For the text-containing cell, return its midpoint in [X, Y] coordinate format. 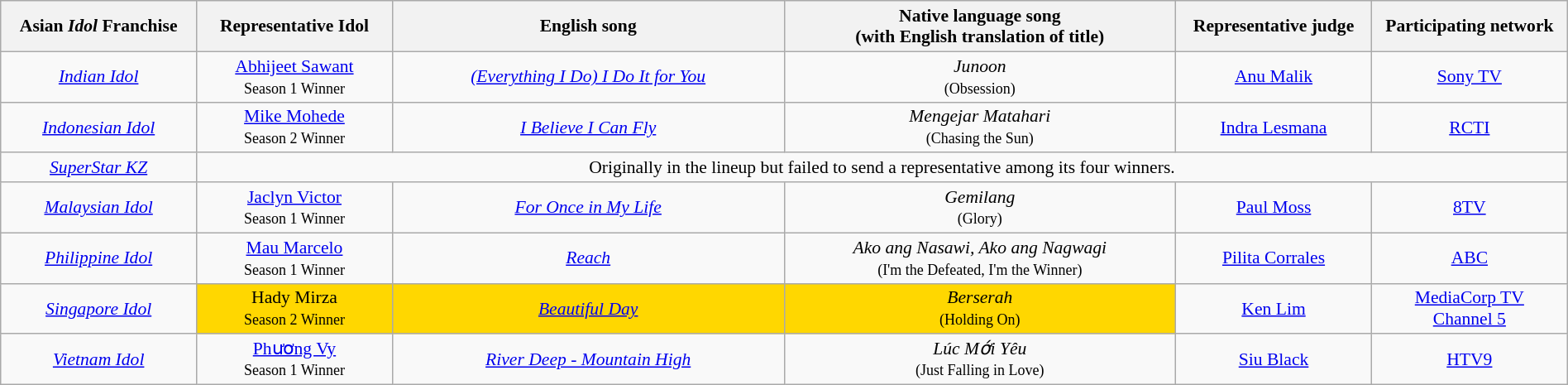
Representative Idol [294, 26]
SuperStar KZ [99, 168]
Beautiful Day [588, 308]
HTV9 [1469, 359]
ABC [1469, 258]
Anu Malik [1274, 76]
Ako ang Nasawi, Ako ang Nagwagi(I'm the Defeated, I'm the Winner) [980, 258]
Vietnam Idol [99, 359]
Phương VySeason 1 Winner [294, 359]
Gemilang(Glory) [980, 207]
Singapore Idol [99, 308]
Paul Moss [1274, 207]
Siu Black [1274, 359]
Junoon(Obsession) [980, 76]
English song [588, 26]
Mau MarceloSeason 1 Winner [294, 258]
River Deep - Mountain High [588, 359]
Philippine Idol [99, 258]
Mengejar Matahari(Chasing the Sun) [980, 128]
Native language song(with English translation of title) [980, 26]
Participating network [1469, 26]
Hady MirzaSeason 2 Winner [294, 308]
Indonesian Idol [99, 128]
Sony TV [1469, 76]
For Once in My Life [588, 207]
Indian Idol [99, 76]
Representative judge [1274, 26]
Indra Lesmana [1274, 128]
8TV [1469, 207]
Pilita Corrales [1274, 258]
Mike MohedeSeason 2 Winner [294, 128]
Jaclyn VictorSeason 1 Winner [294, 207]
I Believe I Can Fly [588, 128]
RCTI [1469, 128]
Berserah(Holding On) [980, 308]
Originally in the lineup but failed to send a representative among its four winners. [882, 168]
Asian Idol Franchise [99, 26]
Malaysian Idol [99, 207]
(Everything I Do) I Do It for You [588, 76]
MediaCorp TVChannel 5 [1469, 308]
Ken Lim [1274, 308]
Lúc Mới Yêu(Just Falling in Love) [980, 359]
Abhijeet SawantSeason 1 Winner [294, 76]
Reach [588, 258]
